Determine the (x, y) coordinate at the center of the cell enclosing the given text.  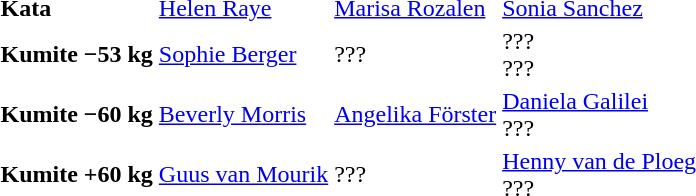
Angelika Förster (416, 114)
Beverly Morris (243, 114)
??? (416, 54)
Sophie Berger (243, 54)
